For the text-containing cell, return its midpoint in (X, Y) coordinate format. 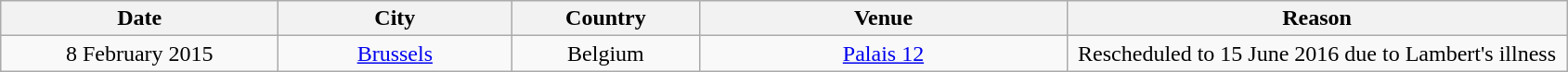
Brussels (395, 54)
Belgium (605, 54)
Palais 12 (884, 54)
8 February 2015 (139, 54)
Date (139, 18)
City (395, 18)
Rescheduled to 15 June 2016 due to Lambert's illness (1316, 54)
Reason (1316, 18)
Venue (884, 18)
Country (605, 18)
